Provide the (X, Y) coordinate of the cell's center where the given text is located.  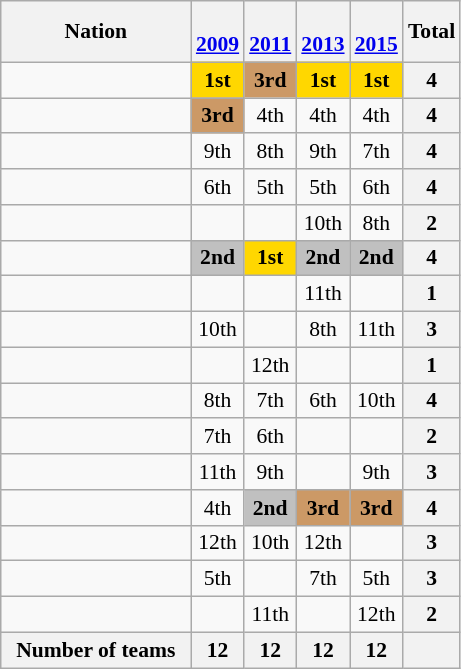
2009 (218, 32)
2011 (270, 32)
2013 (322, 32)
Total (432, 32)
2015 (376, 32)
Nation (96, 32)
Number of teams (96, 650)
